Search for the cell housing the specified text and yield its [X, Y] center coordinate. 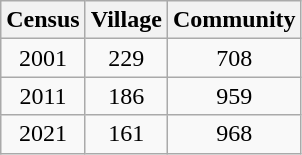
186 [126, 96]
959 [234, 96]
2011 [43, 96]
2001 [43, 58]
Village [126, 20]
229 [126, 58]
968 [234, 134]
Community [234, 20]
2021 [43, 134]
Census [43, 20]
708 [234, 58]
161 [126, 134]
